Find where the given text appears and provide that cell's center as (X, Y) coordinate. 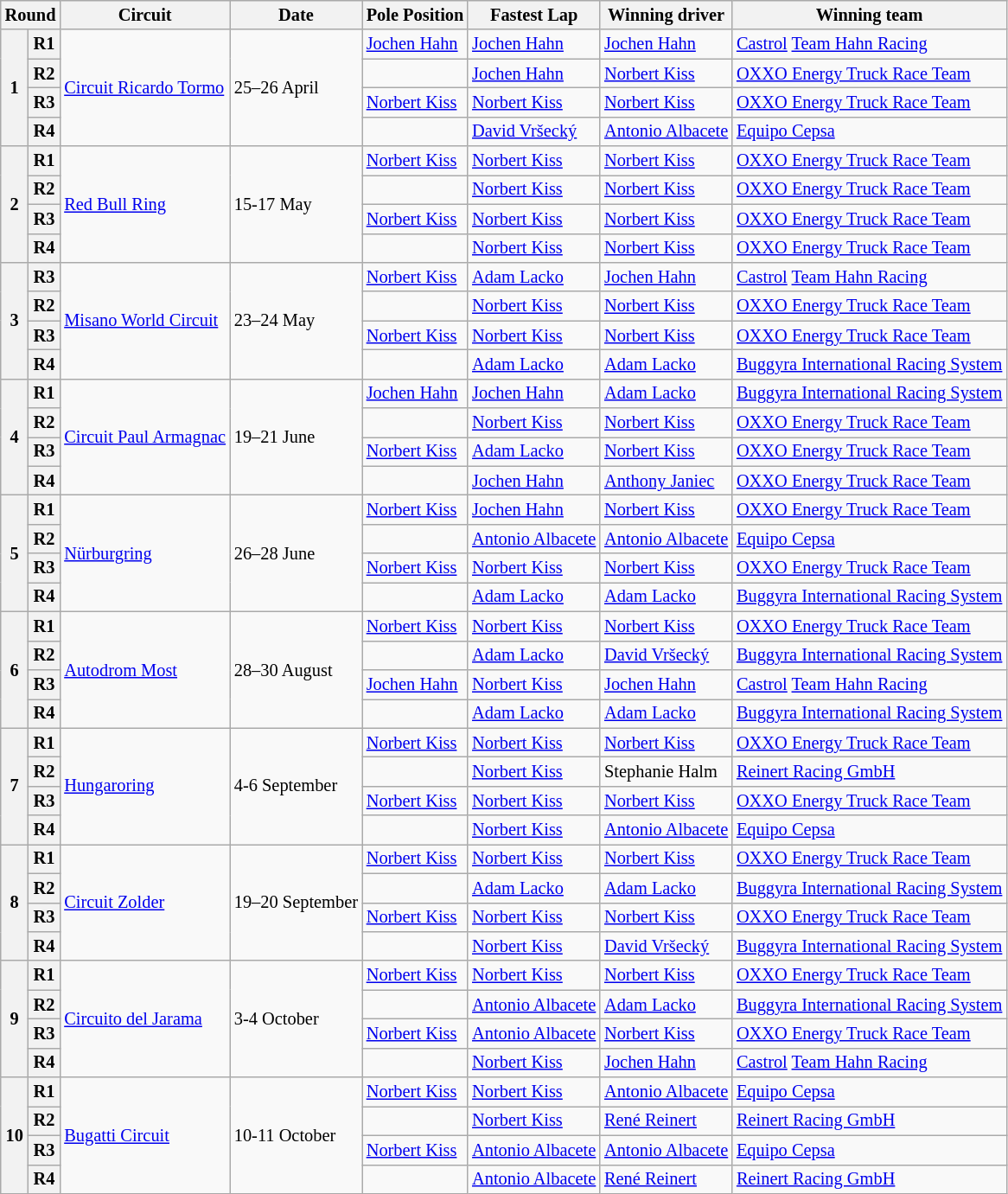
8 (15, 903)
3 (15, 320)
3-4 October (296, 1018)
19–21 June (296, 437)
23–24 May (296, 320)
Circuit Zolder (145, 903)
10 (15, 1136)
25–26 April (296, 88)
9 (15, 1018)
Nürburgring (145, 553)
5 (15, 553)
Winning driver (666, 15)
Winning team (870, 15)
7 (15, 787)
Red Bull Ring (145, 204)
Bugatti Circuit (145, 1136)
28–30 August (296, 669)
4 (15, 437)
Circuito del Jarama (145, 1018)
Stephanie Halm (666, 771)
Pole Position (415, 15)
19–20 September (296, 903)
Fastest Lap (534, 15)
10-11 October (296, 1136)
6 (15, 669)
15-17 May (296, 204)
Autodrom Most (145, 669)
Date (296, 15)
Anthony Janiec (666, 481)
26–28 June (296, 553)
2 (15, 204)
Hungaroring (145, 787)
Circuit (145, 15)
Round (31, 15)
Circuit Ricardo Tormo (145, 88)
Misano World Circuit (145, 320)
Circuit Paul Armagnac (145, 437)
1 (15, 88)
4-6 September (296, 787)
